Output the (X, Y) coordinate of the center of the cell containing the given text.  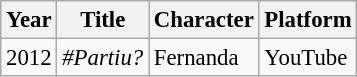
Character (204, 20)
Fernanda (204, 58)
Platform (308, 20)
2012 (29, 58)
Year (29, 20)
#Partiu? (103, 58)
Title (103, 20)
YouTube (308, 58)
